Search for the cell housing the specified text and yield its [x, y] center coordinate. 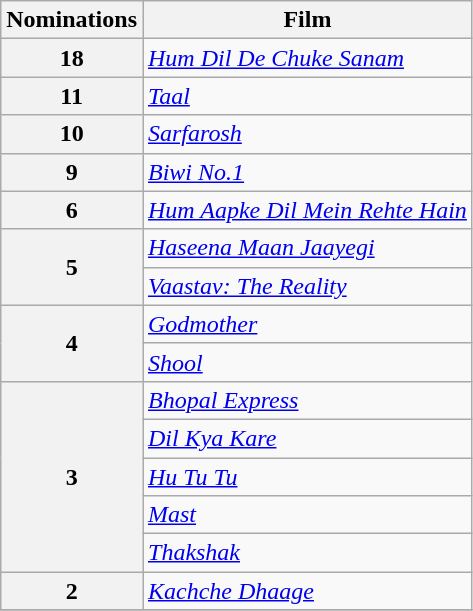
Godmother [307, 324]
18 [72, 58]
Haseena Maan Jaayegi [307, 248]
Thakshak [307, 553]
Hu Tu Tu [307, 477]
Taal [307, 96]
Hum Dil De Chuke Sanam [307, 58]
Kachche Dhaage [307, 591]
Film [307, 20]
Mast [307, 515]
Nominations [72, 20]
Sarfarosh [307, 134]
Shool [307, 362]
Hum Aapke Dil Mein Rehte Hain [307, 210]
10 [72, 134]
11 [72, 96]
4 [72, 343]
5 [72, 267]
Bhopal Express [307, 400]
3 [72, 476]
2 [72, 591]
Biwi No.1 [307, 172]
Dil Kya Kare [307, 438]
6 [72, 210]
9 [72, 172]
Vaastav: The Reality [307, 286]
